Search for the cell housing the specified text and yield its [x, y] center coordinate. 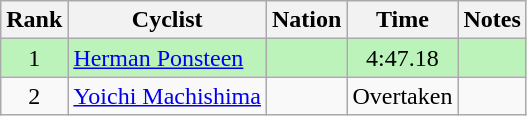
Rank [34, 20]
Nation [306, 20]
4:47.18 [402, 58]
2 [34, 96]
1 [34, 58]
Herman Ponsteen [168, 58]
Overtaken [402, 96]
Notes [492, 20]
Yoichi Machishima [168, 96]
Time [402, 20]
Cyclist [168, 20]
